Determine the [x, y] coordinate at the center of the cell enclosing the given text.  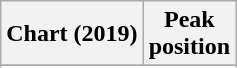
Chart (2019) [72, 34]
Peakposition [189, 34]
